Search for the cell housing the specified text and yield its (X, Y) center coordinate. 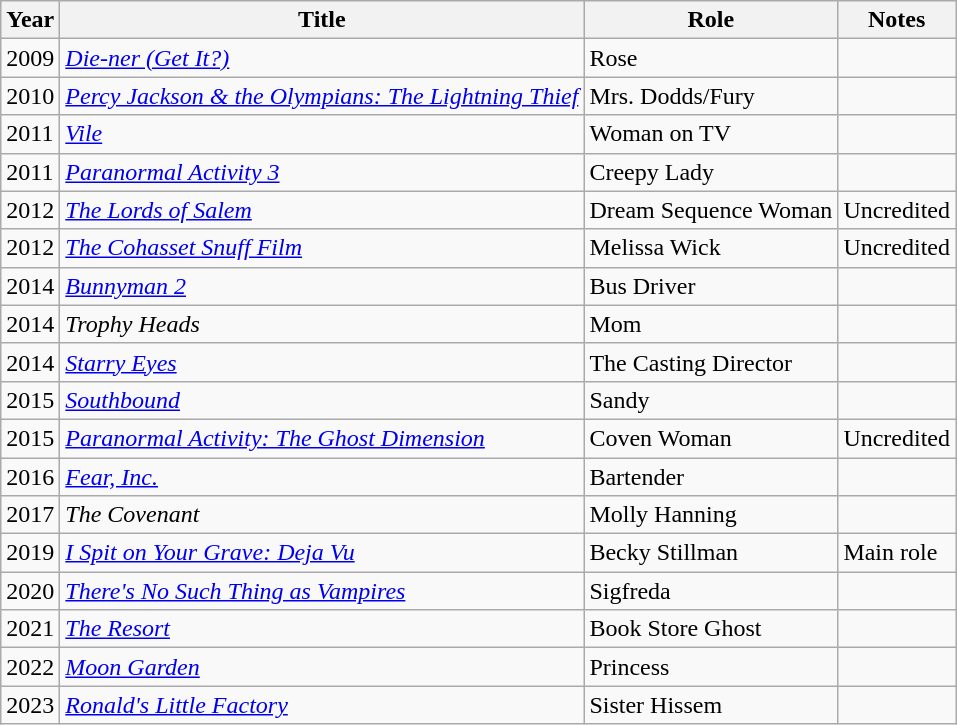
Woman on TV (711, 134)
Paranormal Activity: The Ghost Dimension (322, 438)
2021 (30, 629)
I Spit on Your Grave: Deja Vu (322, 553)
2022 (30, 667)
Mrs. Dodds/Fury (711, 96)
Starry Eyes (322, 362)
Main role (897, 553)
Sister Hissem (711, 705)
Bus Driver (711, 286)
The Cohasset Snuff Film (322, 248)
Princess (711, 667)
Trophy Heads (322, 324)
Coven Woman (711, 438)
The Resort (322, 629)
Percy Jackson & the Olympians: The Lightning Thief (322, 96)
The Lords of Salem (322, 210)
2016 (30, 477)
Fear, Inc. (322, 477)
Vile (322, 134)
Creepy Lady (711, 172)
2009 (30, 58)
Bunnyman 2 (322, 286)
Sigfreda (711, 591)
Role (711, 20)
Die-ner (Get It?) (322, 58)
Notes (897, 20)
2010 (30, 96)
There's No Such Thing as Vampires (322, 591)
Sandy (711, 400)
Paranormal Activity 3 (322, 172)
Ronald's Little Factory (322, 705)
2019 (30, 553)
2020 (30, 591)
The Covenant (322, 515)
Dream Sequence Woman (711, 210)
Book Store Ghost (711, 629)
Mom (711, 324)
The Casting Director (711, 362)
Moon Garden (322, 667)
2017 (30, 515)
Rose (711, 58)
Bartender (711, 477)
Melissa Wick (711, 248)
Becky Stillman (711, 553)
2023 (30, 705)
Southbound (322, 400)
Molly Hanning (711, 515)
Title (322, 20)
Year (30, 20)
